Detect which cell encompasses the target text, then output its (X, Y) center coordinate. 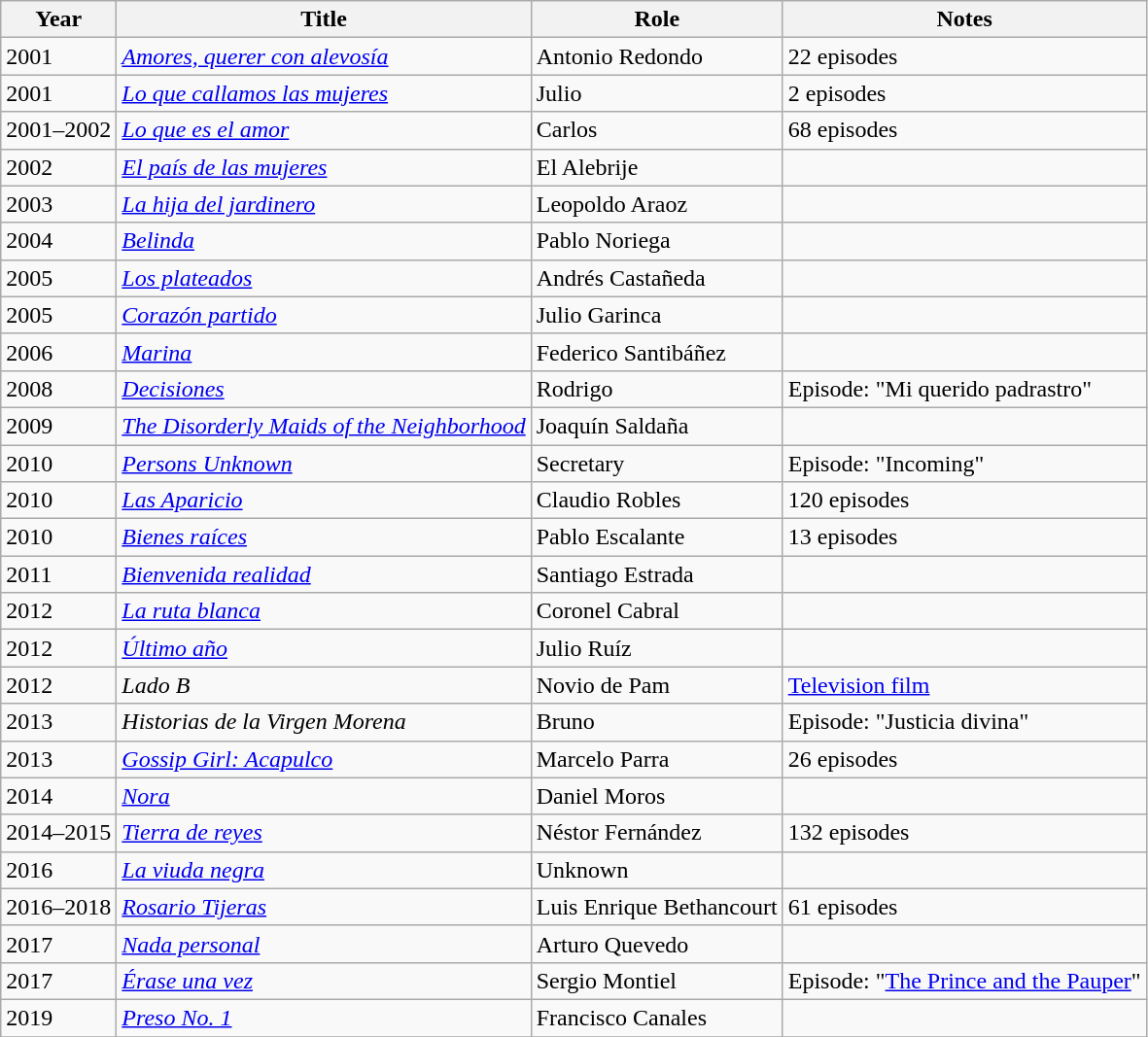
Episode: "Justicia divina" (964, 722)
El país de las mujeres (324, 167)
2003 (58, 204)
68 episodes (964, 130)
2014 (58, 796)
Episode: "Incoming" (964, 464)
El Alebrije (657, 167)
Lado B (324, 685)
2016–2018 (58, 907)
Antonio Redondo (657, 56)
Tierra de reyes (324, 833)
Marcelo Parra (657, 759)
22 episodes (964, 56)
Los plateados (324, 278)
Episode: "Mi querido padrastro" (964, 389)
Notes (964, 19)
Andrés Castañeda (657, 278)
La hija del jardinero (324, 204)
Novio de Pam (657, 685)
Federico Santibáñez (657, 352)
Santiago Estrada (657, 574)
2008 (58, 389)
Joaquín Saldaña (657, 426)
Arturo Quevedo (657, 944)
26 episodes (964, 759)
2 episodes (964, 93)
Carlos (657, 130)
Title (324, 19)
Pablo Escalante (657, 537)
Julio (657, 93)
2019 (58, 1018)
61 episodes (964, 907)
Secretary (657, 464)
Luis Enrique Bethancourt (657, 907)
Bruno (657, 722)
Decisiones (324, 389)
Television film (964, 685)
Amores, querer con alevosía (324, 56)
Coronel Cabral (657, 611)
2014–2015 (58, 833)
Francisco Canales (657, 1018)
Corazón partido (324, 315)
Pablo Noriega (657, 241)
Lo que es el amor (324, 130)
Marina (324, 352)
Preso No. 1 (324, 1018)
Episode: "The Prince and the Pauper" (964, 981)
Claudio Robles (657, 501)
Daniel Moros (657, 796)
Leopoldo Araoz (657, 204)
Persons Unknown (324, 464)
Rodrigo (657, 389)
Sergio Montiel (657, 981)
Bienes raíces (324, 537)
2006 (58, 352)
2001–2002 (58, 130)
2004 (58, 241)
13 episodes (964, 537)
Érase una vez (324, 981)
Nora (324, 796)
Gossip Girl: Acapulco (324, 759)
La ruta blanca (324, 611)
The Disorderly Maids of the Neighborhood (324, 426)
Nada personal (324, 944)
Bienvenida realidad (324, 574)
2009 (58, 426)
Las Aparicio (324, 501)
Lo que callamos las mujeres (324, 93)
Último año (324, 648)
2002 (58, 167)
132 episodes (964, 833)
Rosario Tijeras (324, 907)
Belinda (324, 241)
2011 (58, 574)
Néstor Fernández (657, 833)
120 episodes (964, 501)
Year (58, 19)
2016 (58, 870)
Julio Ruíz (657, 648)
Historias de la Virgen Morena (324, 722)
Unknown (657, 870)
La viuda negra (324, 870)
Julio Garinca (657, 315)
Role (657, 19)
